Scan for the cell matching the given text and deliver its (x, y) coordinate at center. 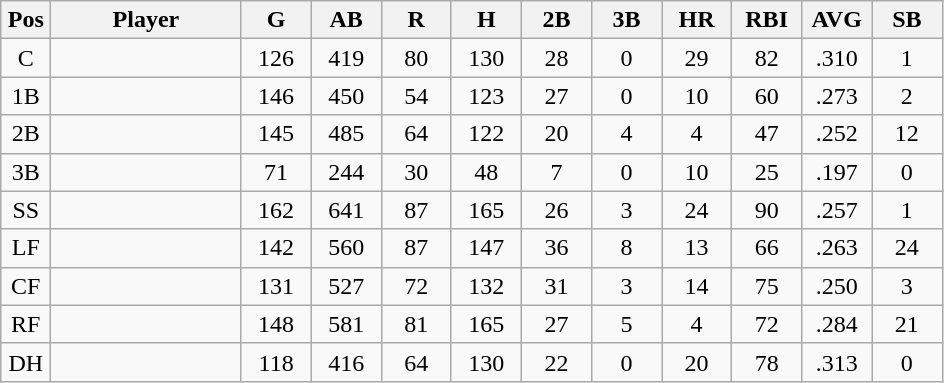
.252 (837, 134)
25 (767, 172)
.257 (837, 210)
450 (346, 96)
132 (486, 286)
244 (346, 172)
142 (276, 248)
21 (907, 324)
126 (276, 58)
22 (556, 362)
581 (346, 324)
560 (346, 248)
DH (26, 362)
7 (556, 172)
78 (767, 362)
SS (26, 210)
123 (486, 96)
147 (486, 248)
31 (556, 286)
527 (346, 286)
641 (346, 210)
13 (697, 248)
1B (26, 96)
HR (697, 20)
.263 (837, 248)
RF (26, 324)
LF (26, 248)
90 (767, 210)
.310 (837, 58)
8 (626, 248)
485 (346, 134)
G (276, 20)
162 (276, 210)
Player (146, 20)
29 (697, 58)
C (26, 58)
.197 (837, 172)
CF (26, 286)
30 (416, 172)
80 (416, 58)
419 (346, 58)
48 (486, 172)
.273 (837, 96)
2 (907, 96)
71 (276, 172)
82 (767, 58)
.284 (837, 324)
146 (276, 96)
36 (556, 248)
RBI (767, 20)
Pos (26, 20)
75 (767, 286)
SB (907, 20)
.313 (837, 362)
81 (416, 324)
5 (626, 324)
122 (486, 134)
118 (276, 362)
.250 (837, 286)
66 (767, 248)
148 (276, 324)
H (486, 20)
28 (556, 58)
26 (556, 210)
R (416, 20)
60 (767, 96)
14 (697, 286)
47 (767, 134)
54 (416, 96)
416 (346, 362)
12 (907, 134)
131 (276, 286)
145 (276, 134)
AVG (837, 20)
AB (346, 20)
